Provide the (x, y) coordinate of the cell's center where the given text is located.  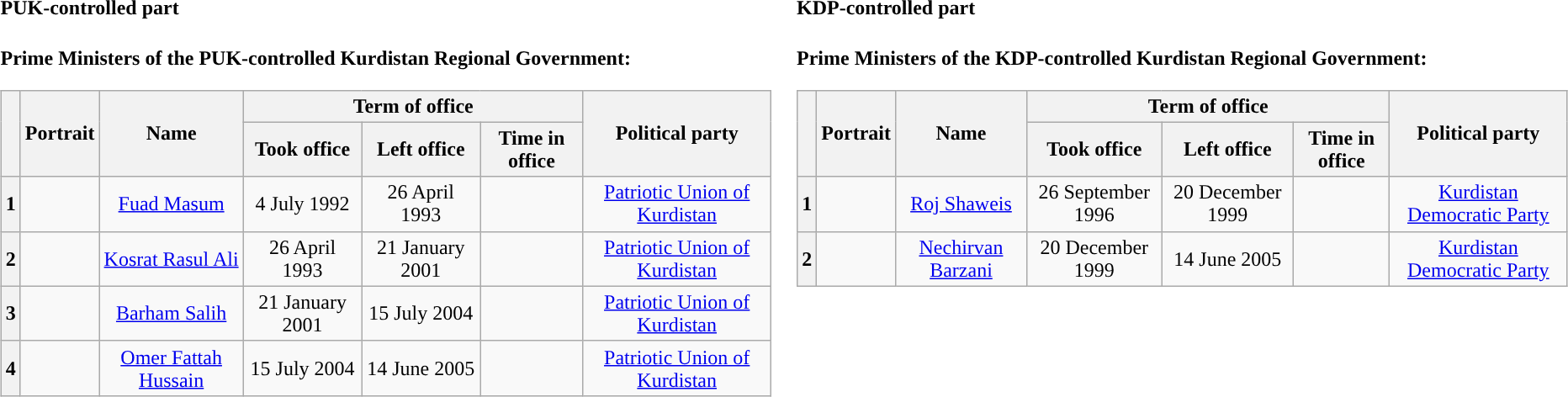
Nechirvan Barzani (961, 259)
4 July 1992 (303, 204)
Roj Shaweis (961, 204)
Barham Salih (172, 313)
Omer Fattah Hussain (172, 368)
Fuad Masum (172, 204)
Kosrat Rasul Ali (172, 259)
26 September 1996 (1094, 204)
4 (10, 368)
3 (10, 313)
